Output the [x, y] coordinate of the center of the cell containing the given text.  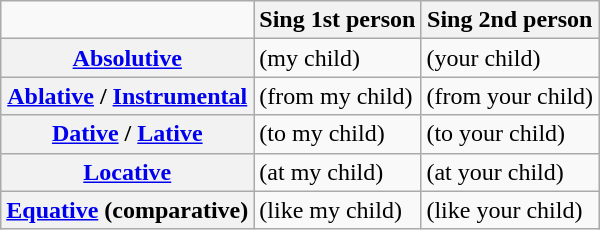
(to my child) [338, 134]
(at my child) [338, 172]
Locative [128, 172]
(your child) [510, 58]
(my child) [338, 58]
Ablative / Instrumental [128, 96]
Dative / Lative [128, 134]
(at your child) [510, 172]
(to your child) [510, 134]
(like your child) [510, 210]
(from my child) [338, 96]
Absolutive [128, 58]
(like my child) [338, 210]
Sing 1st person [338, 20]
(from your child) [510, 96]
Equative (comparative) [128, 210]
Sing 2nd person [510, 20]
